Return [X, Y] of the center of cell containing provided text 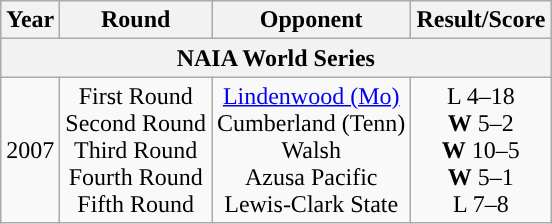
Result/Score [481, 20]
Year [30, 20]
NAIA World Series [276, 58]
Lindenwood (Mo) Cumberland (Tenn) Walsh Azusa Pacific Lewis-Clark State [312, 150]
First RoundSecond RoundThird RoundFourth RoundFifth Round [136, 150]
Round [136, 20]
L 4–18 W 5–2 W 10–5 W 5–1 L 7–8 [481, 150]
2007 [30, 150]
Opponent [312, 20]
